Scan for the cell matching the given text and deliver its [x, y] coordinate at center. 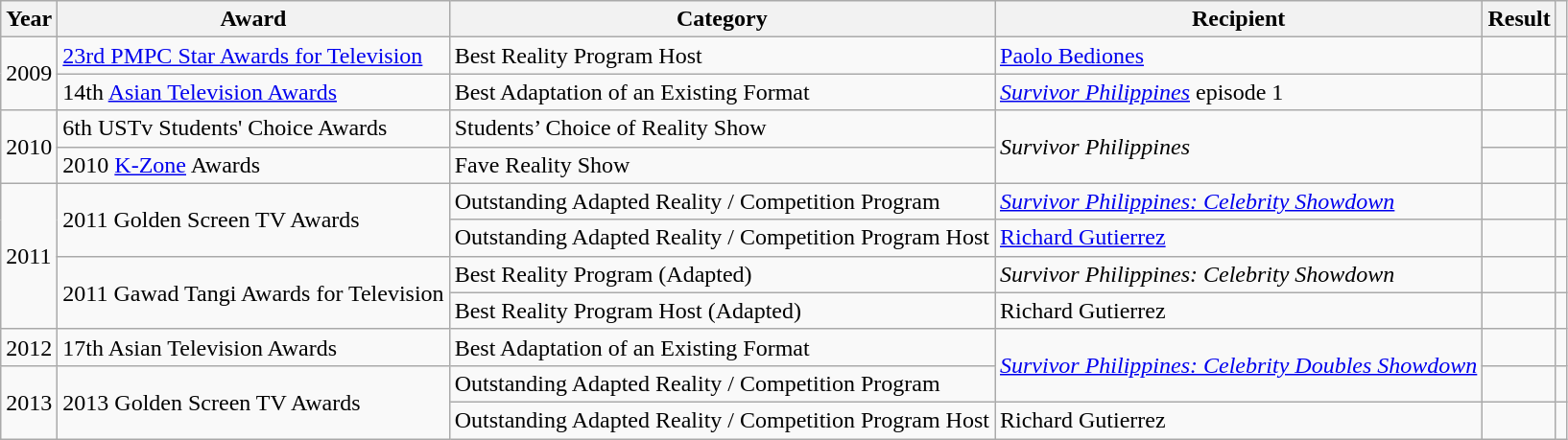
2010 K-Zone Awards [253, 165]
17th Asian Television Awards [253, 347]
Result [1519, 19]
2011 Golden Screen TV Awards [253, 220]
2013 Golden Screen TV Awards [253, 402]
Best Reality Program (Adapted) [722, 274]
2012 [29, 347]
14th Asian Television Awards [253, 92]
Recipient [1238, 19]
Year [29, 19]
Award [253, 19]
6th USTv Students' Choice Awards [253, 128]
2011 [29, 256]
Paolo Bediones [1238, 56]
2011 Gawad Tangi Awards for Television [253, 292]
Survivor Philippines episode 1 [1238, 92]
Survivor Philippines [1238, 147]
2010 [29, 147]
Students’ Choice of Reality Show [722, 128]
Fave Reality Show [722, 165]
2009 [29, 74]
Best Reality Program Host [722, 56]
23rd PMPC Star Awards for Television [253, 56]
Category [722, 19]
Best Reality Program Host (Adapted) [722, 311]
2013 [29, 402]
Survivor Philippines: Celebrity Doubles Showdown [1238, 365]
